Determine the [X, Y] coordinate at the center of the cell enclosing the given text.  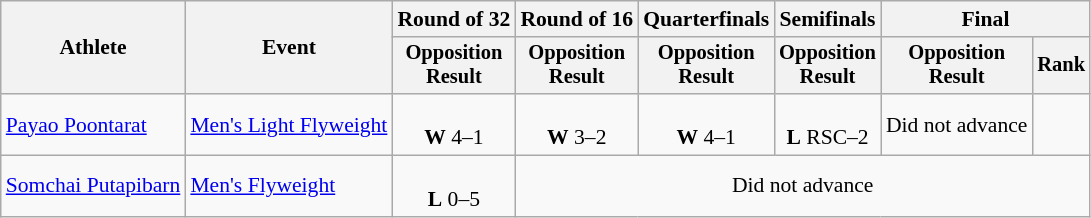
Rank [1061, 66]
Event [288, 48]
Payao Poontarat [94, 124]
Men's Light Flyweight [288, 124]
Round of 16 [576, 19]
Final [986, 19]
W 3–2 [576, 124]
Men's Flyweight [288, 186]
Athlete [94, 48]
Round of 32 [454, 19]
Semifinals [828, 19]
Quarterfinals [706, 19]
L RSC–2 [828, 124]
Somchai Putapibarn [94, 186]
L 0–5 [454, 186]
